Determine the (x, y) coordinate at the center of the cell enclosing the given text.  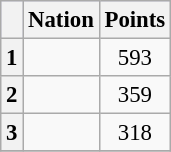
2 (12, 95)
593 (134, 58)
318 (134, 133)
Points (134, 20)
Nation (61, 20)
359 (134, 95)
3 (12, 133)
1 (12, 58)
